Locate the cell with the specified text and output its (x, y) center coordinate. 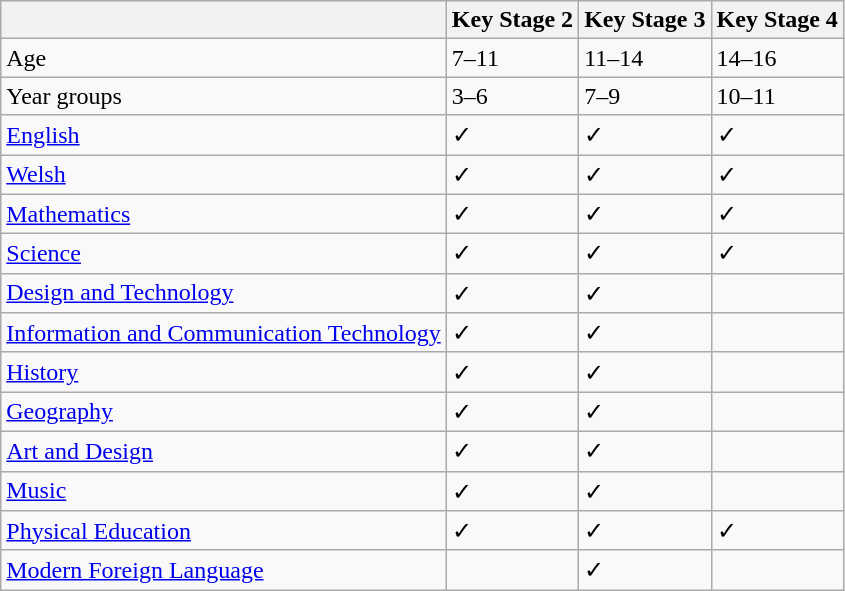
11–14 (645, 58)
History (224, 372)
Design and Technology (224, 293)
Mathematics (224, 214)
Welsh (224, 174)
English (224, 135)
Modern Foreign Language (224, 570)
Year groups (224, 96)
14–16 (777, 58)
Key Stage 4 (777, 20)
Music (224, 491)
Art and Design (224, 451)
7–9 (645, 96)
Key Stage 2 (512, 20)
Key Stage 3 (645, 20)
Information and Communication Technology (224, 333)
Science (224, 254)
Age (224, 58)
7–11 (512, 58)
3–6 (512, 96)
Physical Education (224, 531)
10–11 (777, 96)
Geography (224, 412)
